Scan for the cell matching the given text and deliver its [X, Y] coordinate at center. 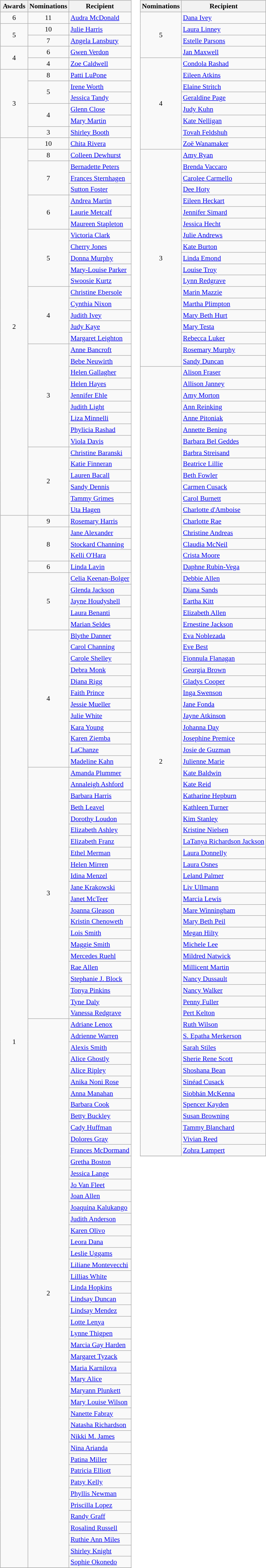
Georgia Brown [224, 670]
Mary Beth Peil [224, 922]
Leland Palmer [224, 876]
Rosemary Murphy [224, 350]
Beth Fowler [224, 475]
Mary Testa [224, 327]
Annaleigh Ashford [100, 784]
Jennifer Ehle [100, 395]
Louise Troy [224, 269]
Elaine Stritch [224, 86]
Uta Hagen [100, 510]
Jane Alexander [100, 533]
Shoshana Bean [224, 1070]
Julienne Marie [224, 761]
Anne Pitoniak [224, 418]
Karen Ziemba [100, 739]
Michele Lee [224, 944]
Margaret Leighton [100, 338]
Crista Moore [224, 556]
Kelli O'Hara [100, 556]
Liza Minnelli [100, 418]
Nina Arianda [100, 1448]
Mary Louise Wilson [100, 1402]
Glenn Close [100, 109]
Jo Van Fleet [100, 1185]
Alice Ripley [100, 1070]
Marcia Gay Harden [100, 1345]
Lindsay Duncan [100, 1299]
Diana Sands [224, 590]
Laura Donnelly [224, 853]
Josie de Guzman [224, 750]
Awards [14, 6]
Kate Baldwin [224, 773]
Debbie Allen [224, 578]
Margaret Tyzack [100, 1356]
Natasha Richardson [100, 1425]
Vanessa Redgrave [100, 1013]
Barbara Cook [100, 1105]
Christine Ebersole [100, 292]
Liliane Montevecchi [100, 1265]
Charlotte Rae [224, 521]
Jayne Atkinson [224, 716]
Cynthia Nixon [100, 304]
Patsy Kelly [100, 1482]
Ann Reinking [224, 407]
Marian Seldes [100, 624]
Betty Buckley [100, 1116]
1 [14, 1042]
Kim Stanley [224, 819]
Nancy Dussault [224, 979]
Celia Keenan-Bolger [100, 578]
Alison Fraser [224, 372]
Laura Linney [224, 29]
Sutton Foster [100, 189]
9 [48, 521]
Nanette Fabray [100, 1414]
Bernadette Peters [100, 167]
Kristine Nielsen [224, 830]
Patti LuPone [100, 75]
Audra McDonald [100, 18]
Carole Shelley [100, 658]
Eve Best [224, 647]
Elizabeth Franz [100, 841]
Eartha Kitt [224, 601]
Cherry Jones [100, 247]
Nancy Walker [224, 990]
Bebe Neuwirth [100, 361]
Leslie Uggams [100, 1253]
Lotte Lenya [100, 1322]
Maureen Stapleton [100, 224]
Amanda Plummer [100, 773]
Millicent Martin [224, 967]
Stockard Channing [100, 544]
Condola Rashad [224, 64]
Shirley Booth [100, 132]
Annette Bening [224, 430]
Zoe Caldwell [100, 64]
Donna Murphy [100, 258]
Vivian Reed [224, 1139]
Jessie Mueller [100, 704]
Barbra Streisand [224, 452]
Lynn Redgrave [224, 281]
Maria Karnilova [100, 1368]
Tonya Pinkins [100, 990]
Laurie Metcalf [100, 212]
Chita Rivera [100, 144]
Beatrice Lillie [224, 464]
Barbara Bel Geddes [224, 441]
LaTanya Richardson Jackson [224, 841]
Rosemary Harris [100, 521]
Elizabeth Ashley [100, 830]
Joaquina Kalukango [100, 1207]
Gwen Verdon [100, 52]
Karen Olivo [100, 1231]
Andrea Martin [100, 201]
Daphne Rubin-Vega [224, 567]
Sophie Okonedo [100, 1562]
Dolores Gray [100, 1139]
Sherie Rene Scott [224, 1059]
Christine Andreas [224, 533]
Anika Noni Rose [100, 1082]
Eileen Heckart [224, 201]
S. Epatha Merkerson [224, 1036]
Judith Ivey [100, 315]
Jane Fonda [224, 704]
Linda Lavin [100, 567]
Judith Anderson [100, 1219]
Victoria Clark [100, 235]
Joanna Gleason [100, 910]
Sandy Dennis [100, 487]
Glenda Jackson [100, 590]
Tammy Blanchard [224, 1127]
Josephine Premice [224, 739]
Gretha Boston [100, 1162]
Lindsay Mendez [100, 1310]
Siobhán McKenna [224, 1093]
Tovah Feldshuh [224, 132]
Fionnula Flanagan [224, 658]
Shirley Knight [100, 1551]
Inga Swenson [224, 693]
Cady Huffman [100, 1127]
Mary Martin [100, 121]
Marcia Lewis [224, 899]
Helen Mirren [100, 864]
Madeline Kahn [100, 761]
Amy Ryan [224, 155]
Tammy Grimes [100, 498]
Lillias White [100, 1276]
Kate Burton [224, 247]
Jessica Lange [100, 1173]
Julie White [100, 716]
Mary Alice [100, 1379]
Pert Kelton [224, 1013]
Laura Benanti [100, 613]
Dorothy Loudon [100, 819]
Priscilla Lopez [100, 1505]
Stephanie J. Block [100, 979]
Leora Dana [100, 1242]
Gladys Cooper [224, 681]
Frances Sternhagen [100, 178]
Irene Worth [100, 86]
Laura Osnes [224, 864]
Johanna Day [224, 727]
Patina Miller [100, 1459]
Nikki M. James [100, 1436]
Estelle Parsons [224, 41]
Amy Morton [224, 395]
Mildred Natwick [224, 956]
Claudia McNeil [224, 544]
Ethel Merman [100, 853]
Ruthie Ann Miles [100, 1539]
Rae Allen [100, 967]
Judy Kuhn [224, 109]
Judith Light [100, 407]
Rosalind Russell [100, 1528]
Katie Finneran [100, 464]
Tyne Daly [100, 1002]
Mare Winningham [224, 910]
Carol Channing [100, 647]
Rebecca Luker [224, 338]
Maryann Plunkett [100, 1390]
Idina Menzel [100, 876]
Jan Maxwell [224, 52]
Sarah Stiles [224, 1047]
Allison Janney [224, 384]
Christine Baranski [100, 452]
Zohra Lampert [224, 1150]
Jessica Hecht [224, 224]
Jane Krakowski [100, 887]
Beth Leavel [100, 807]
Kate Reid [224, 784]
Dana Ivey [224, 18]
Susan Browning [224, 1116]
Sandy Duncan [224, 361]
Penny Fuller [224, 1002]
Kara Young [100, 727]
Carol Burnett [224, 498]
Mercedes Ruehl [100, 956]
11 [48, 18]
Julie Andrews [224, 235]
Katharine Hepburn [224, 796]
Carmen Cusack [224, 487]
Linda Emond [224, 258]
Martha Plimpton [224, 304]
Swoosie Kurtz [100, 281]
Alexis Smith [100, 1047]
Kate Nelligan [224, 121]
Barbara Harris [100, 796]
Patricia Elliott [100, 1471]
Sinéad Cusack [224, 1082]
LaChanze [100, 750]
Blythe Danner [100, 635]
Debra Monk [100, 670]
Jayne Houdyshell [100, 601]
Julie Harris [100, 29]
Jessica Tandy [100, 98]
Maggie Smith [100, 944]
Ruth Wilson [224, 1024]
Brenda Vaccaro [224, 167]
Eva Noblezada [224, 635]
Charlotte d'Amboise [224, 510]
Lois Smith [100, 933]
Angela Lansbury [100, 41]
Frances McDormand [100, 1150]
Phyllis Newman [100, 1494]
Zoë Wanamaker [224, 144]
Adrienne Warren [100, 1036]
Anna Manahan [100, 1093]
Anne Bancroft [100, 350]
Eileen Atkins [224, 75]
Jennifer Simard [224, 212]
Marin Mazzie [224, 292]
Colleen Dewhurst [100, 155]
Ernestine Jackson [224, 624]
Viola Davis [100, 441]
Joan Allen [100, 1196]
Mary-Louise Parker [100, 269]
Judy Kaye [100, 327]
Alice Ghostly [100, 1059]
Phylicia Rashad [100, 430]
Helen Gallagher [100, 372]
Lauren Bacall [100, 475]
Spencer Kayden [224, 1105]
Adriane Lenox [100, 1024]
Lynne Thigpen [100, 1333]
Dee Hoty [224, 189]
Janet McTeer [100, 899]
Helen Hayes [100, 384]
Liv Ullmann [224, 887]
Carolee Carmello [224, 178]
Faith Prince [100, 693]
Elizabeth Allen [224, 613]
Geraldine Page [224, 98]
Randy Graff [100, 1516]
Linda Hopkins [100, 1288]
Megan Hilty [224, 933]
Diana Rigg [100, 681]
Kathleen Turner [224, 807]
Mary Beth Hurt [224, 315]
Kristin Chenoweth [100, 922]
